Capture the cell that displays the provided text and extract its (x, y) central coordinate. 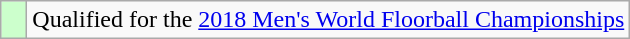
Qualified for the 2018 Men's World Floorball Championships (328, 20)
